Output the (x, y) coordinate of the center of the cell containing the given text.  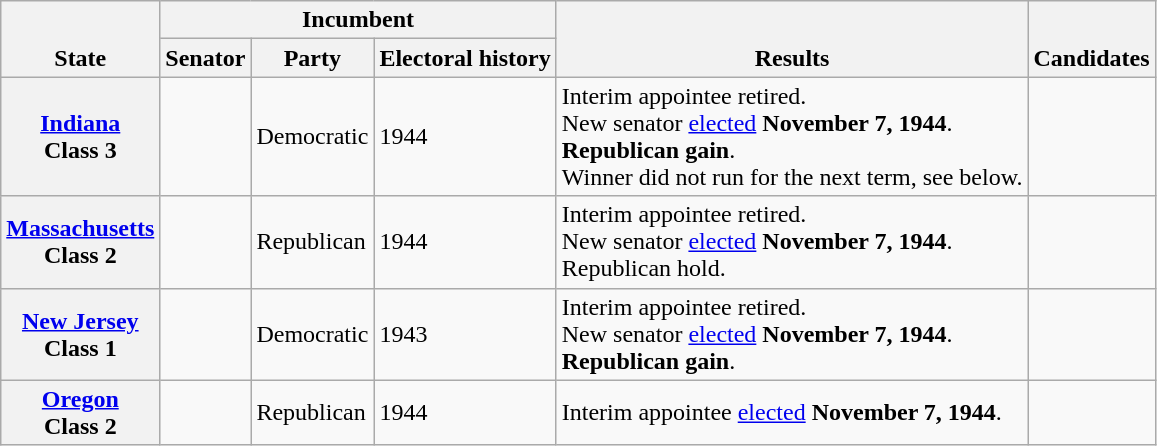
OregonClass 2 (80, 412)
Results (792, 39)
Interim appointee retired.New senator elected November 7, 1944.Republican hold. (792, 242)
New JerseyClass 1 (80, 334)
State (80, 39)
1943 (465, 334)
Senator (206, 58)
Interim appointee retired.New senator elected November 7, 1944.Republican gain. (792, 334)
Interim appointee retired.New senator elected November 7, 1944.Republican gain.Winner did not run for the next term, see below. (792, 136)
Party (312, 58)
MassachusettsClass 2 (80, 242)
Candidates (1092, 39)
Electoral history (465, 58)
Interim appointee elected November 7, 1944. (792, 412)
IndianaClass 3 (80, 136)
Incumbent (358, 20)
